Detect which cell encompasses the target text, then output its (x, y) center coordinate. 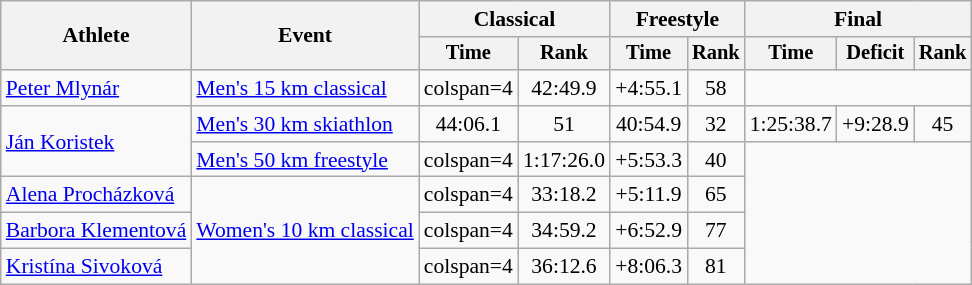
40:54.9 (648, 124)
+5:11.9 (648, 195)
Barbora Klementová (96, 231)
+6:52.9 (648, 231)
Women's 10 km classical (305, 230)
81 (716, 267)
36:12.6 (564, 267)
Ján Koristek (96, 142)
+9:28.9 (876, 124)
Deficit (876, 54)
33:18.2 (564, 195)
Classical (514, 19)
32 (716, 124)
65 (716, 195)
1:25:38.7 (791, 124)
Men's 50 km freestyle (305, 160)
Men's 15 km classical (305, 88)
1:17:26.0 (564, 160)
Men's 30 km skiathlon (305, 124)
45 (943, 124)
+4:55.1 (648, 88)
Alena Procházková (96, 195)
Event (305, 36)
Freestyle (677, 19)
Final (858, 19)
77 (716, 231)
Kristína Sivoková (96, 267)
+8:06.3 (648, 267)
Athlete (96, 36)
58 (716, 88)
40 (716, 160)
+5:53.3 (648, 160)
51 (564, 124)
42:49.9 (564, 88)
Peter Mlynár (96, 88)
34:59.2 (564, 231)
44:06.1 (468, 124)
